Provide the [X, Y] coordinate of the cell's center where the given text is located.  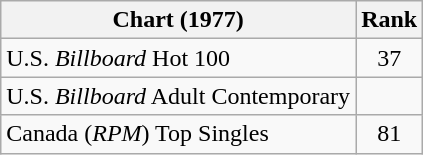
Chart (1977) [178, 20]
U.S. Billboard Hot 100 [178, 58]
Rank [390, 20]
81 [390, 134]
37 [390, 58]
Canada (RPM) Top Singles [178, 134]
U.S. Billboard Adult Contemporary [178, 96]
